From the cell containing the given text, extract its center point as (x, y) coordinate. 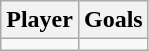
Goals (113, 20)
Player (40, 20)
